Provide the [x, y] coordinate of the cell's center where the given text is located.  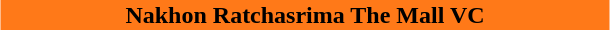
Nakhon Ratchasrima The Mall VC [304, 15]
